From the cell containing the given text, extract its center point as [X, Y] coordinate. 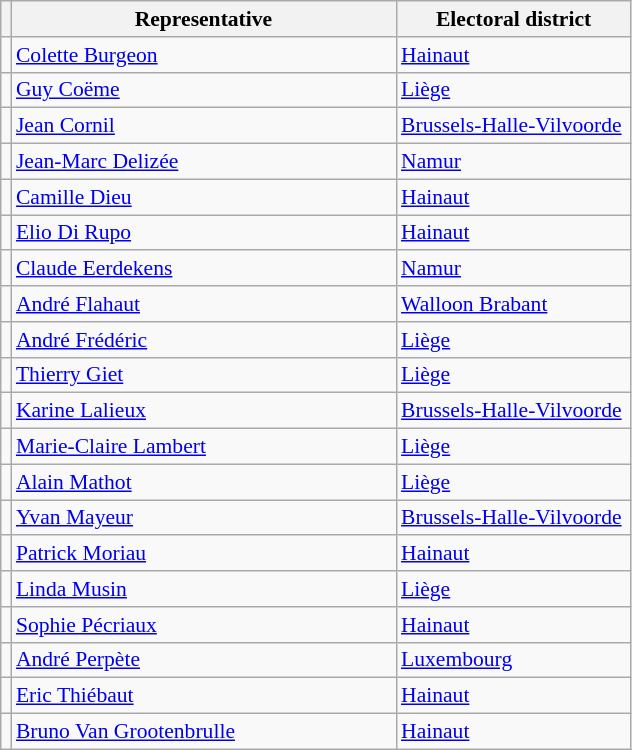
Claude Eerdekens [204, 269]
Linda Musin [204, 589]
Colette Burgeon [204, 55]
André Frédéric [204, 340]
Walloon Brabant [514, 304]
André Flahaut [204, 304]
Eric Thiébaut [204, 696]
Jean-Marc Delizée [204, 162]
Electoral district [514, 19]
Camille Dieu [204, 197]
Bruno Van Grootenbrulle [204, 732]
Representative [204, 19]
André Perpète [204, 660]
Sophie Pécriaux [204, 625]
Marie-Claire Lambert [204, 447]
Jean Cornil [204, 126]
Yvan Mayeur [204, 518]
Karine Lalieux [204, 411]
Thierry Giet [204, 375]
Guy Coëme [204, 90]
Luxembourg [514, 660]
Alain Mathot [204, 482]
Elio Di Rupo [204, 233]
Patrick Moriau [204, 554]
